Extract the [x, y] coordinate from the center of the cell holding the provided text.  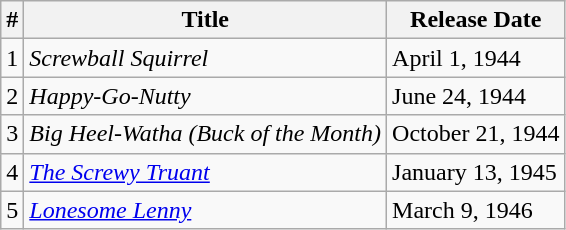
April 1, 1944 [476, 58]
Title [206, 20]
1 [12, 58]
Big Heel-Watha (Buck of the Month) [206, 134]
The Screwy Truant [206, 172]
# [12, 20]
2 [12, 96]
March 9, 1946 [476, 210]
3 [12, 134]
Screwball Squirrel [206, 58]
4 [12, 172]
January 13, 1945 [476, 172]
June 24, 1944 [476, 96]
5 [12, 210]
Release Date [476, 20]
Lonesome Lenny [206, 210]
Happy-Go-Nutty [206, 96]
October 21, 1944 [476, 134]
